Find where the given text appears and provide that cell's center as [x, y] coordinate. 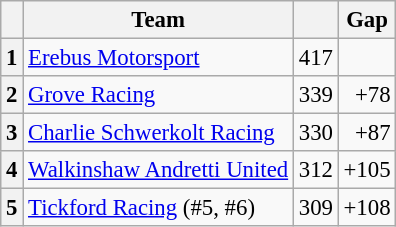
Walkinshaw Andretti United [158, 170]
5 [12, 208]
339 [316, 95]
309 [316, 208]
312 [316, 170]
Grove Racing [158, 95]
+105 [367, 170]
1 [12, 58]
Gap [367, 20]
4 [12, 170]
Team [158, 20]
Tickford Racing (#5, #6) [158, 208]
+87 [367, 133]
+78 [367, 95]
330 [316, 133]
Charlie Schwerkolt Racing [158, 133]
417 [316, 58]
Erebus Motorsport [158, 58]
+108 [367, 208]
2 [12, 95]
3 [12, 133]
